Return [x, y] of the center of cell containing provided text 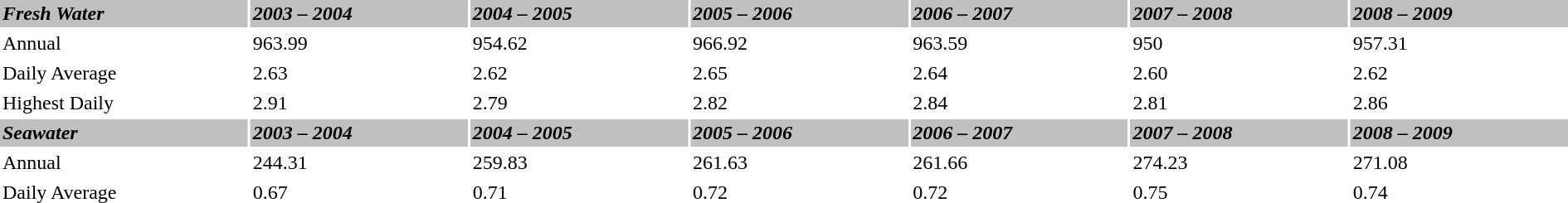
2.64 [1019, 73]
274.23 [1239, 162]
2.84 [1019, 103]
963.59 [1019, 43]
259.83 [579, 162]
954.62 [579, 43]
2.60 [1239, 73]
Highest Daily [124, 103]
2.65 [799, 73]
2.63 [359, 73]
Seawater [124, 133]
966.92 [799, 43]
2.86 [1459, 103]
950 [1239, 43]
2.81 [1239, 103]
963.99 [359, 43]
261.63 [799, 162]
261.66 [1019, 162]
2.79 [579, 103]
2.82 [799, 103]
244.31 [359, 162]
957.31 [1459, 43]
2.91 [359, 103]
Fresh Water [124, 13]
Daily Average [124, 73]
271.08 [1459, 162]
